Identify which cell holds the provided text, then report its (x, y) central coordinate. 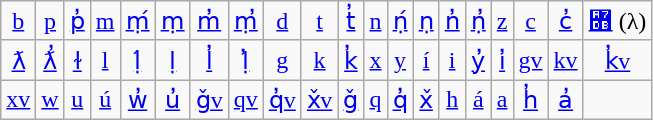
q̓ (400, 100)
á (478, 100)
u (77, 100)
m̓ (209, 21)
ǧv (209, 100)
q (376, 100)
b (18, 21)
ɫ (77, 60)
c (530, 21)
t̓ (351, 21)
ṃ̓ (246, 21)
xv (18, 100)
ǧ (351, 100)
y̓ (478, 60)
ṇ̓ (478, 21)
l̓ (209, 60)
í (426, 60)
a̓ (566, 100)
i̓ (502, 60)
g (282, 60)
c̓ (566, 21)
n (376, 21)
ḷ́ (138, 60)
kv (566, 60)
k (320, 60)
ƛ̓ (50, 60)
ꟛ (λ) (618, 21)
ḷ (172, 60)
ú (105, 100)
ṇ́ (400, 21)
m (105, 21)
p (50, 21)
ṃ́ (138, 21)
y (400, 60)
h̓ (530, 100)
x̌v (320, 100)
ṇ (426, 21)
k̓v (618, 60)
p̓ (77, 21)
x (376, 60)
ḷ̓ (246, 60)
i (452, 60)
ṃ (172, 21)
k̓ (351, 60)
t (320, 21)
w̓ (138, 100)
h (452, 100)
w (50, 100)
d (282, 21)
z (502, 21)
n̓ (452, 21)
u̓ (172, 100)
x̌ (426, 100)
a (502, 100)
q̓v (282, 100)
gv (530, 60)
ƛ (18, 60)
qv (246, 100)
l (105, 60)
